Extract the (X, Y) coordinate from the center of the cell holding the provided text.  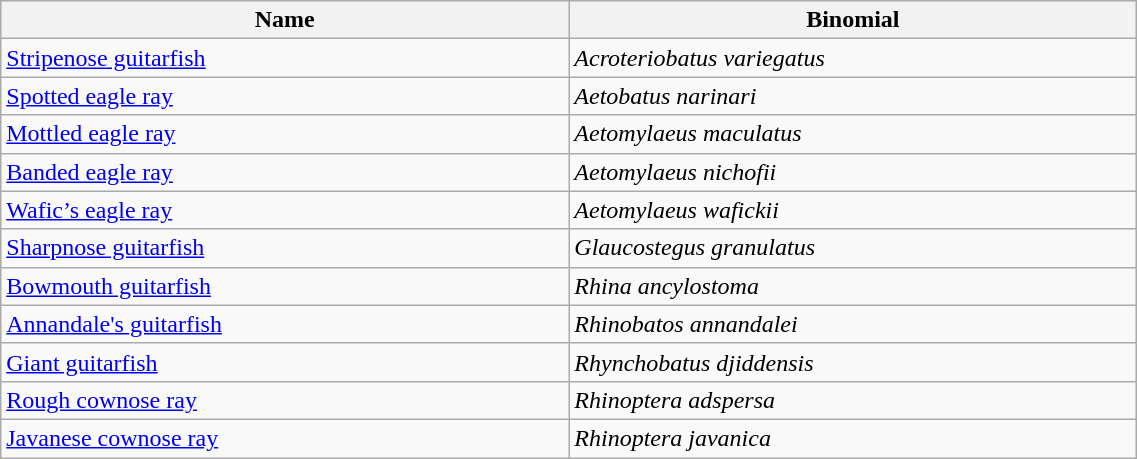
Banded eagle ray (285, 172)
Annandale's guitarfish (285, 324)
Glaucostegus granulatus (853, 248)
Aetomylaeus wafickii (853, 210)
Aetobatus narinari (853, 96)
Rhinobatos annandalei (853, 324)
Aetomylaeus maculatus (853, 134)
Giant guitarfish (285, 362)
Aetomylaeus nichofii (853, 172)
Rhinoptera javanica (853, 438)
Acroteriobatus variegatus (853, 58)
Mottled eagle ray (285, 134)
Wafic’s eagle ray (285, 210)
Rough cownose ray (285, 400)
Stripenose guitarfish (285, 58)
Name (285, 20)
Rhina ancylostoma (853, 286)
Javanese cownose ray (285, 438)
Bowmouth guitarfish (285, 286)
Rhynchobatus djiddensis (853, 362)
Rhinoptera adspersa (853, 400)
Sharpnose guitarfish (285, 248)
Binomial (853, 20)
Spotted eagle ray (285, 96)
